Locate the cell with the specified text and output its [x, y] center coordinate. 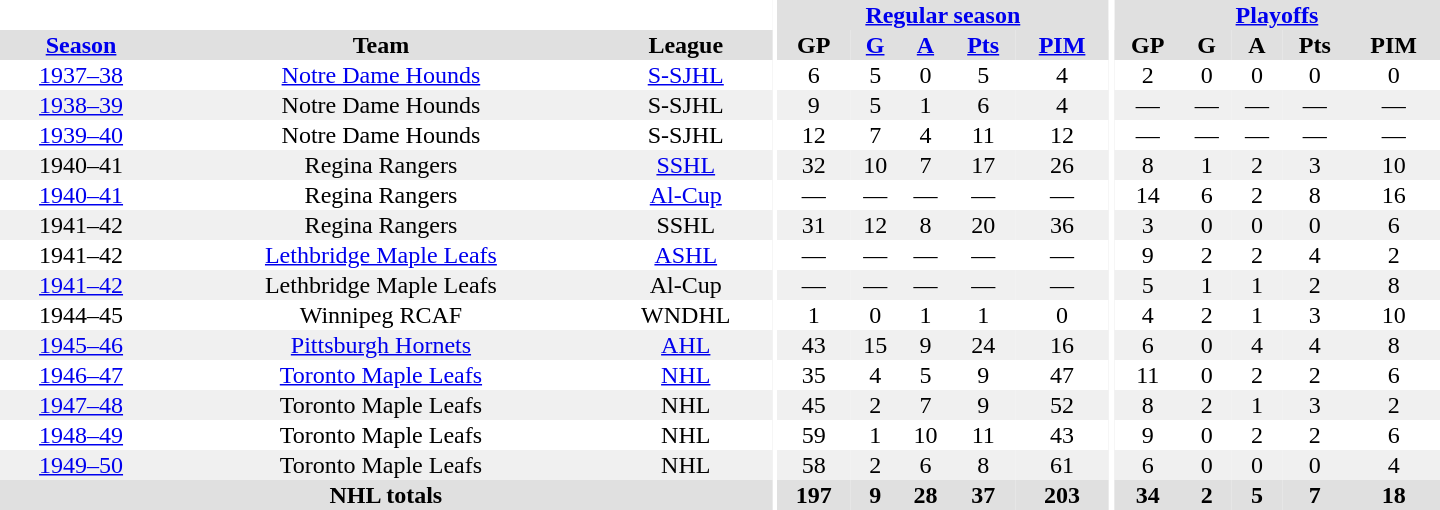
Playoffs [1277, 15]
35 [814, 375]
24 [984, 345]
1947–48 [81, 405]
Winnipeg RCAF [381, 315]
1937–38 [81, 75]
1938–39 [81, 105]
47 [1062, 375]
AHL [686, 345]
61 [1062, 465]
1944–45 [81, 315]
1948–49 [81, 435]
45 [814, 405]
31 [814, 225]
1945–46 [81, 345]
52 [1062, 405]
Pittsburgh Hornets [381, 345]
34 [1148, 495]
Team [381, 45]
League [686, 45]
14 [1148, 195]
17 [984, 165]
20 [984, 225]
NHL totals [386, 495]
203 [1062, 495]
26 [1062, 165]
32 [814, 165]
ASHL [686, 255]
15 [875, 345]
28 [925, 495]
1949–50 [81, 465]
1946–47 [81, 375]
18 [1394, 495]
59 [814, 435]
WNDHL [686, 315]
197 [814, 495]
Season [81, 45]
37 [984, 495]
Regular season [942, 15]
58 [814, 465]
1939–40 [81, 135]
36 [1062, 225]
